Capture the cell that displays the provided text and extract its [x, y] central coordinate. 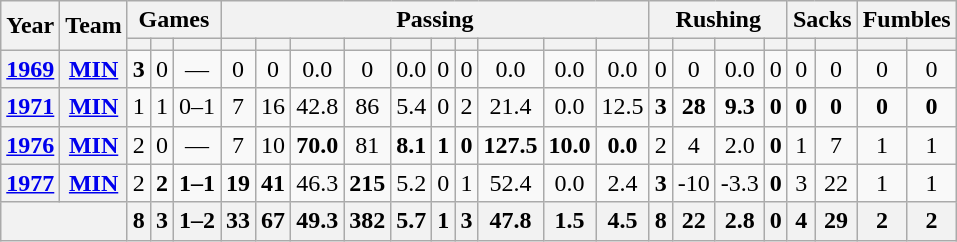
1971 [30, 107]
9.3 [740, 107]
70.0 [318, 145]
29 [836, 221]
81 [368, 145]
16 [274, 107]
41 [274, 183]
86 [368, 107]
10.0 [570, 145]
1.5 [570, 221]
1976 [30, 145]
67 [274, 221]
33 [238, 221]
Rushing [718, 20]
Passing [436, 20]
19 [238, 183]
1969 [30, 69]
-10 [694, 183]
382 [368, 221]
5.4 [412, 107]
2.8 [740, 221]
127.5 [510, 145]
5.7 [412, 221]
1–1 [196, 183]
42.8 [318, 107]
12.5 [622, 107]
46.3 [318, 183]
8.1 [412, 145]
4.5 [622, 221]
Fumbles [906, 20]
49.3 [318, 221]
Team [94, 26]
52.4 [510, 183]
Sacks [822, 20]
Games [174, 20]
2.4 [622, 183]
10 [274, 145]
5.2 [412, 183]
28 [694, 107]
Year [30, 26]
2.0 [740, 145]
0–1 [196, 107]
1–2 [196, 221]
215 [368, 183]
21.4 [510, 107]
1977 [30, 183]
-3.3 [740, 183]
47.8 [510, 221]
